Output the [X, Y] coordinate of the center of the cell containing the given text.  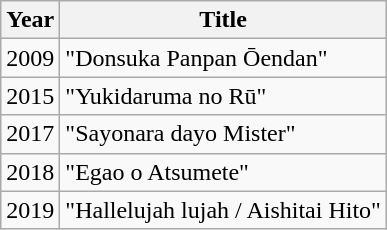
"Egao o Atsumete" [224, 172]
2018 [30, 172]
2009 [30, 58]
Title [224, 20]
"Yukidaruma no Rū" [224, 96]
Year [30, 20]
2015 [30, 96]
"Donsuka Panpan Ōendan" [224, 58]
"Hallelujah lujah / Aishitai Hito" [224, 210]
"Sayonara dayo Mister" [224, 134]
2017 [30, 134]
2019 [30, 210]
